Pinpoint the cell where the given text exists, returning its [x, y] midpoint coordinate. 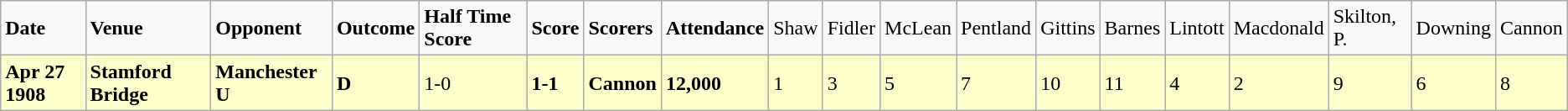
12,000 [714, 82]
Manchester U [271, 82]
Barnes [1132, 29]
Apr 27 1908 [44, 82]
Downing [1453, 29]
Outcome [375, 29]
Venue [148, 29]
Fidler [851, 29]
Shaw [796, 29]
11 [1132, 82]
Half Time Score [473, 29]
Skilton, P. [1370, 29]
1 [796, 82]
2 [1278, 82]
8 [1531, 82]
Gittins [1068, 29]
Lintott [1197, 29]
1-0 [473, 82]
Macdonald [1278, 29]
3 [851, 82]
9 [1370, 82]
7 [997, 82]
Pentland [997, 29]
4 [1197, 82]
McLean [918, 29]
Date [44, 29]
Scorers [622, 29]
Opponent [271, 29]
5 [918, 82]
6 [1453, 82]
Score [555, 29]
D [375, 82]
1-1 [555, 82]
Attendance [714, 29]
10 [1068, 82]
Stamford Bridge [148, 82]
